Search for the cell housing the specified text and yield its (X, Y) center coordinate. 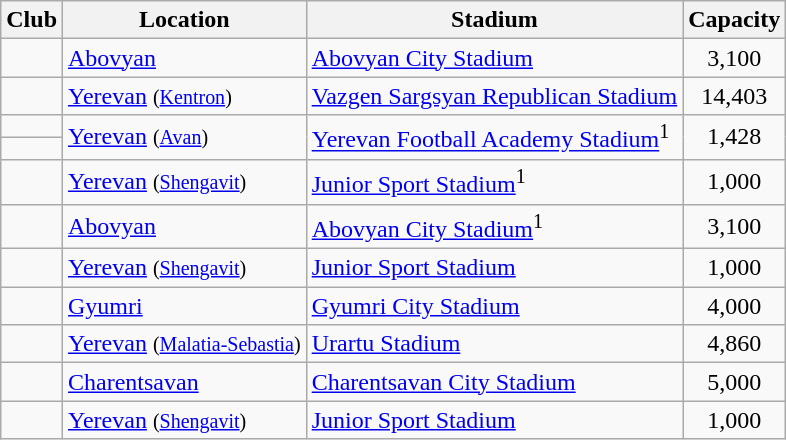
Junior Sport Stadium1 (494, 182)
4,000 (734, 306)
Charentsavan City Stadium (494, 382)
Abovyan City Stadium (494, 58)
Charentsavan (185, 382)
Gyumri (185, 306)
Location (185, 20)
Vazgen Sargsyan Republican Stadium (494, 96)
Yerevan Football Academy Stadium1 (494, 138)
4,860 (734, 344)
Yerevan (Malatia-Sebastia) (185, 344)
Yerevan (Kentron) (185, 96)
Club (32, 20)
Stadium (494, 20)
Gyumri City Stadium (494, 306)
1,428 (734, 138)
Abovyan City Stadium1 (494, 226)
5,000 (734, 382)
Urartu Stadium (494, 344)
Capacity (734, 20)
Yerevan (Avan) (185, 138)
14,403 (734, 96)
